Scan for the cell matching the given text and deliver its [X, Y] coordinate at center. 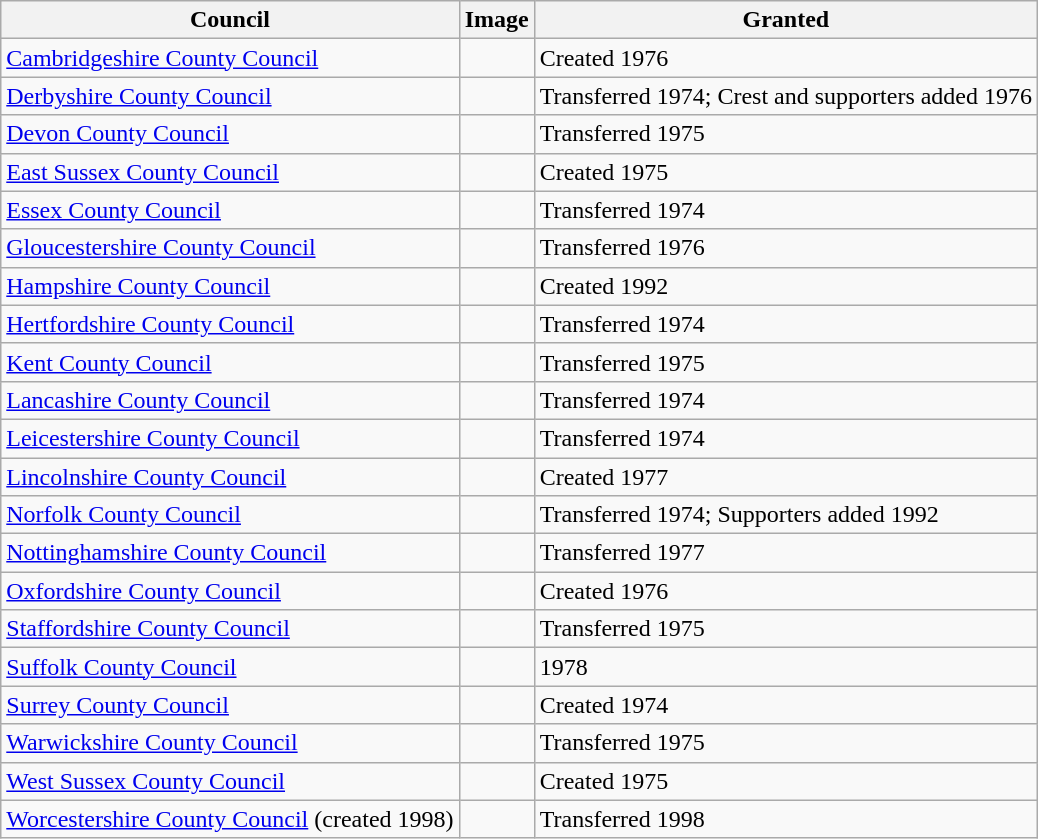
Hampshire County Council [230, 286]
Suffolk County Council [230, 667]
Created 1977 [786, 477]
Gloucestershire County Council [230, 248]
Cambridgeshire County Council [230, 58]
Image [496, 20]
Transferred 1974; Crest and supporters added 1976 [786, 96]
Transferred 1977 [786, 553]
Created 1974 [786, 705]
1978 [786, 667]
Oxfordshire County Council [230, 591]
East Sussex County Council [230, 172]
Devon County Council [230, 134]
Essex County Council [230, 210]
Lancashire County Council [230, 400]
Council [230, 20]
Lincolnshire County Council [230, 477]
Transferred 1998 [786, 819]
Kent County Council [230, 362]
Created 1992 [786, 286]
Surrey County Council [230, 705]
Derbyshire County Council [230, 96]
Transferred 1976 [786, 248]
Granted [786, 20]
Hertfordshire County Council [230, 324]
Nottinghamshire County Council [230, 553]
Leicestershire County Council [230, 438]
Staffordshire County Council [230, 629]
Warwickshire County Council [230, 743]
Norfolk County Council [230, 515]
Worcestershire County Council (created 1998) [230, 819]
Transferred 1974; Supporters added 1992 [786, 515]
West Sussex County Council [230, 781]
